Provide the (x, y) coordinate of the cell's center where the given text is located.  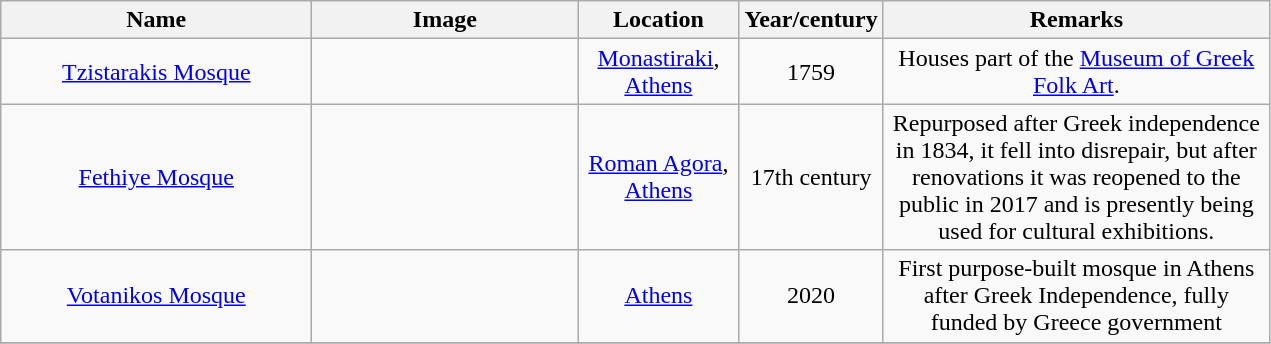
Monastiraki, Athens (658, 72)
Athens (658, 296)
Year/century (811, 20)
Tzistarakis Mosque (156, 72)
Votanikos Mosque (156, 296)
17th century (811, 177)
Image (445, 20)
Remarks (1076, 20)
Name (156, 20)
2020 (811, 296)
Fethiye Mosque (156, 177)
1759 (811, 72)
Location (658, 20)
Houses part of the Museum of Greek Folk Art. (1076, 72)
First purpose-built mosque in Athens after Greek Independence, fully funded by Greece government (1076, 296)
Roman Agora, Athens (658, 177)
